From the cell containing the given text, extract its center point as (X, Y) coordinate. 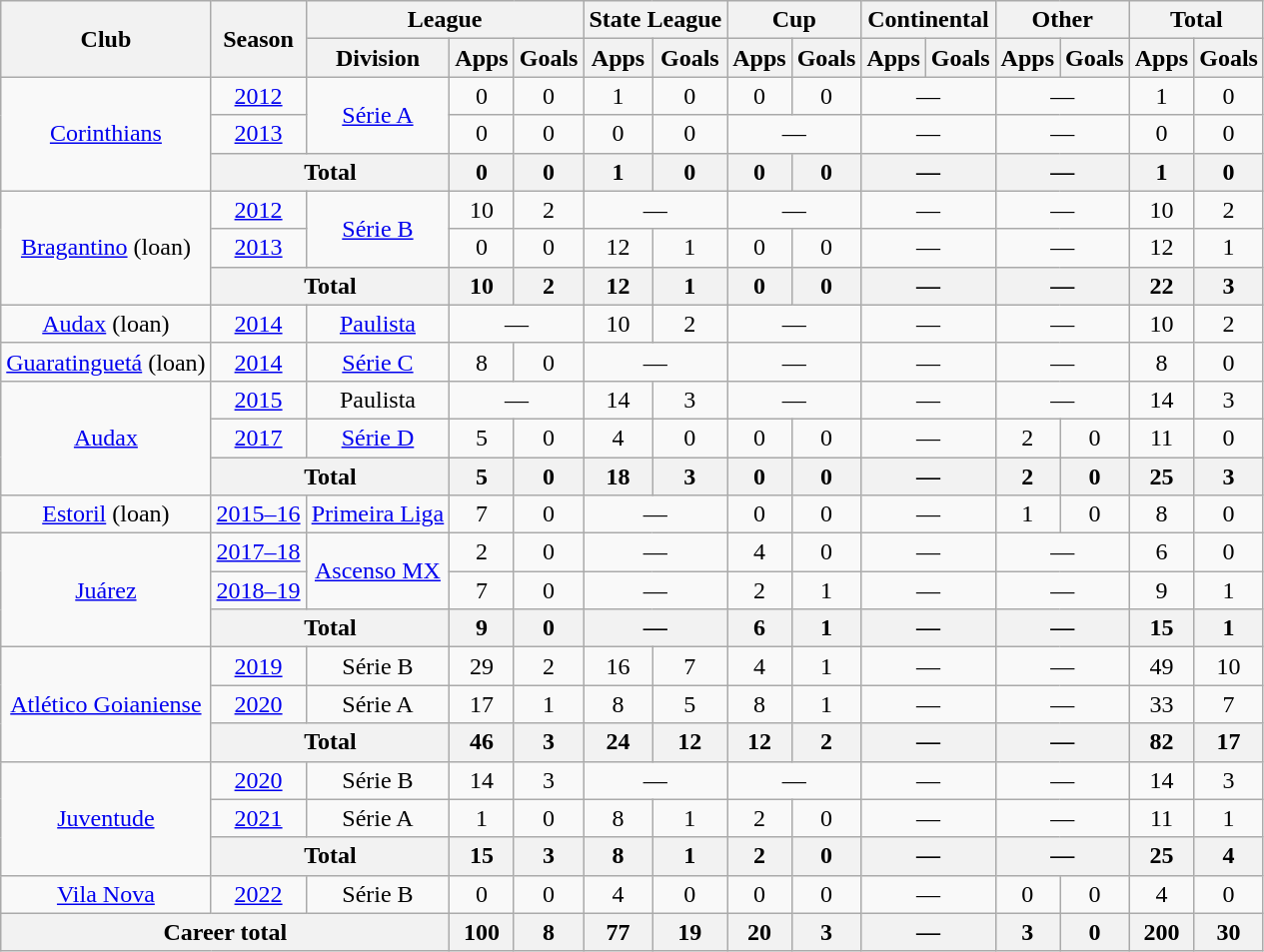
2015 (258, 400)
2017 (258, 438)
Other (1062, 20)
2015–16 (258, 514)
200 (1161, 932)
33 (1161, 704)
Ascenso MX (378, 571)
Juventude (106, 818)
Audax (106, 438)
Guaratinguetá (loan) (106, 362)
30 (1229, 932)
Continental (928, 20)
Estoril (loan) (106, 514)
22 (1161, 286)
18 (618, 476)
Cup (794, 20)
19 (689, 932)
82 (1161, 742)
2018–19 (258, 590)
Corinthians (106, 134)
Atlético Goianiense (106, 704)
Vila Nova (106, 894)
Primeira Liga (378, 514)
Série C (378, 362)
Career total (226, 932)
100 (482, 932)
46 (482, 742)
2017–18 (258, 552)
League (445, 20)
49 (1161, 666)
2022 (258, 894)
16 (618, 666)
2021 (258, 818)
Série D (378, 438)
24 (618, 742)
Season (258, 39)
29 (482, 666)
20 (759, 932)
77 (618, 932)
Bragantino (loan) (106, 248)
State League (655, 20)
Division (378, 58)
Audax (loan) (106, 324)
Club (106, 39)
Juárez (106, 590)
2019 (258, 666)
